Pinpoint the cell where the given text exists, returning its (x, y) midpoint coordinate. 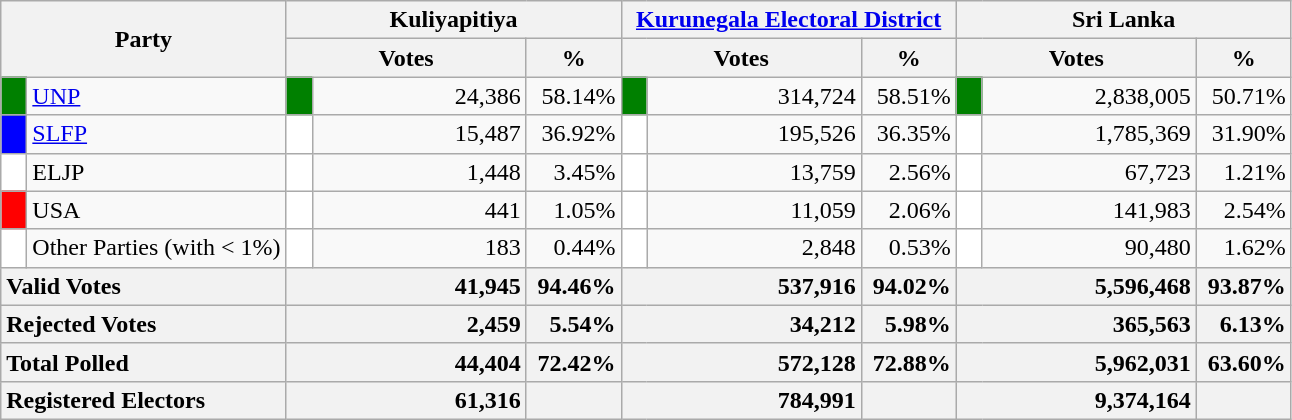
2,838,005 (1089, 96)
5.98% (908, 324)
58.51% (908, 96)
2,459 (406, 324)
24,386 (419, 96)
Registered Electors (144, 400)
2,848 (754, 248)
5,596,468 (1076, 286)
537,916 (741, 286)
94.02% (908, 286)
58.14% (574, 96)
15,487 (419, 134)
9,374,164 (1076, 400)
2.54% (1244, 210)
2.56% (908, 172)
13,759 (754, 172)
61,316 (406, 400)
365,563 (1076, 324)
50.71% (1244, 96)
6.13% (1244, 324)
Other Parties (with < 1%) (156, 248)
36.35% (908, 134)
93.87% (1244, 286)
141,983 (1089, 210)
44,404 (406, 362)
1,785,369 (1089, 134)
72.88% (908, 362)
72.42% (574, 362)
SLFP (156, 134)
2.06% (908, 210)
5.54% (574, 324)
USA (156, 210)
36.92% (574, 134)
441 (419, 210)
5,962,031 (1076, 362)
Party (144, 39)
Kurunegala Electoral District (788, 20)
1,448 (419, 172)
90,480 (1089, 248)
Sri Lanka (1124, 20)
Rejected Votes (144, 324)
UNP (156, 96)
1.21% (1244, 172)
Kuliyapitiya (454, 20)
63.60% (1244, 362)
314,724 (754, 96)
34,212 (741, 324)
67,723 (1089, 172)
Total Polled (144, 362)
ELJP (156, 172)
1.62% (1244, 248)
1.05% (574, 210)
0.53% (908, 248)
3.45% (574, 172)
Valid Votes (144, 286)
183 (419, 248)
572,128 (741, 362)
31.90% (1244, 134)
41,945 (406, 286)
94.46% (574, 286)
0.44% (574, 248)
11,059 (754, 210)
784,991 (741, 400)
195,526 (754, 134)
